Pinpoint the cell where the given text exists, returning its [X, Y] midpoint coordinate. 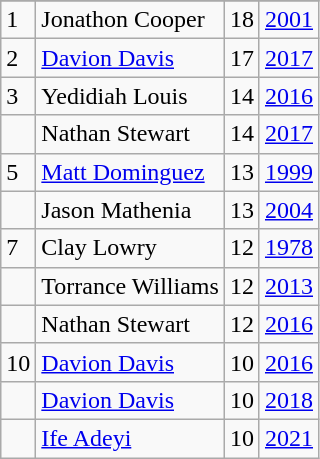
18 [242, 20]
Clay Lowry [130, 248]
7 [18, 248]
17 [242, 58]
2018 [288, 400]
Yedidiah Louis [130, 96]
2013 [288, 286]
2 [18, 58]
Ife Adeyi [130, 438]
1978 [288, 248]
Matt Dominguez [130, 172]
2004 [288, 210]
1 [18, 20]
2001 [288, 20]
2021 [288, 438]
3 [18, 96]
Torrance Williams [130, 286]
1999 [288, 172]
Jonathon Cooper [130, 20]
5 [18, 172]
Jason Mathenia [130, 210]
